Extract the [X, Y] coordinate from the center of the cell holding the provided text.  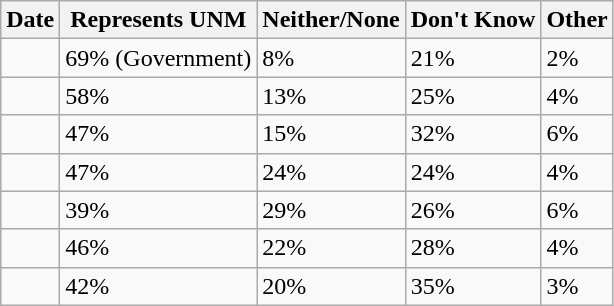
20% [331, 286]
29% [331, 210]
28% [473, 248]
39% [158, 210]
69% (Government) [158, 58]
Date [30, 20]
Neither/None [331, 20]
22% [331, 248]
46% [158, 248]
2% [577, 58]
13% [331, 96]
Represents UNM [158, 20]
3% [577, 286]
Other [577, 20]
42% [158, 286]
58% [158, 96]
15% [331, 134]
26% [473, 210]
35% [473, 286]
25% [473, 96]
Don't Know [473, 20]
21% [473, 58]
8% [331, 58]
32% [473, 134]
